Search for the cell housing the specified text and yield its (X, Y) center coordinate. 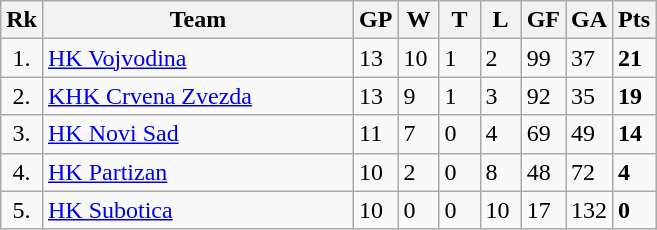
11 (376, 134)
Pts (634, 20)
48 (543, 172)
L (500, 20)
17 (543, 210)
HK Vojvodina (198, 58)
Team (198, 20)
3 (500, 96)
2. (22, 96)
KHK Crvena Zvezda (198, 96)
9 (418, 96)
GF (543, 20)
1. (22, 58)
3. (22, 134)
92 (543, 96)
69 (543, 134)
W (418, 20)
5. (22, 210)
HK Novi Sad (198, 134)
GP (376, 20)
GA (590, 20)
72 (590, 172)
T (460, 20)
35 (590, 96)
14 (634, 134)
HK Partizan (198, 172)
8 (500, 172)
19 (634, 96)
99 (543, 58)
HK Subotica (198, 210)
132 (590, 210)
21 (634, 58)
37 (590, 58)
4. (22, 172)
7 (418, 134)
Rk (22, 20)
49 (590, 134)
